Identify which cell holds the provided text, then report its (X, Y) central coordinate. 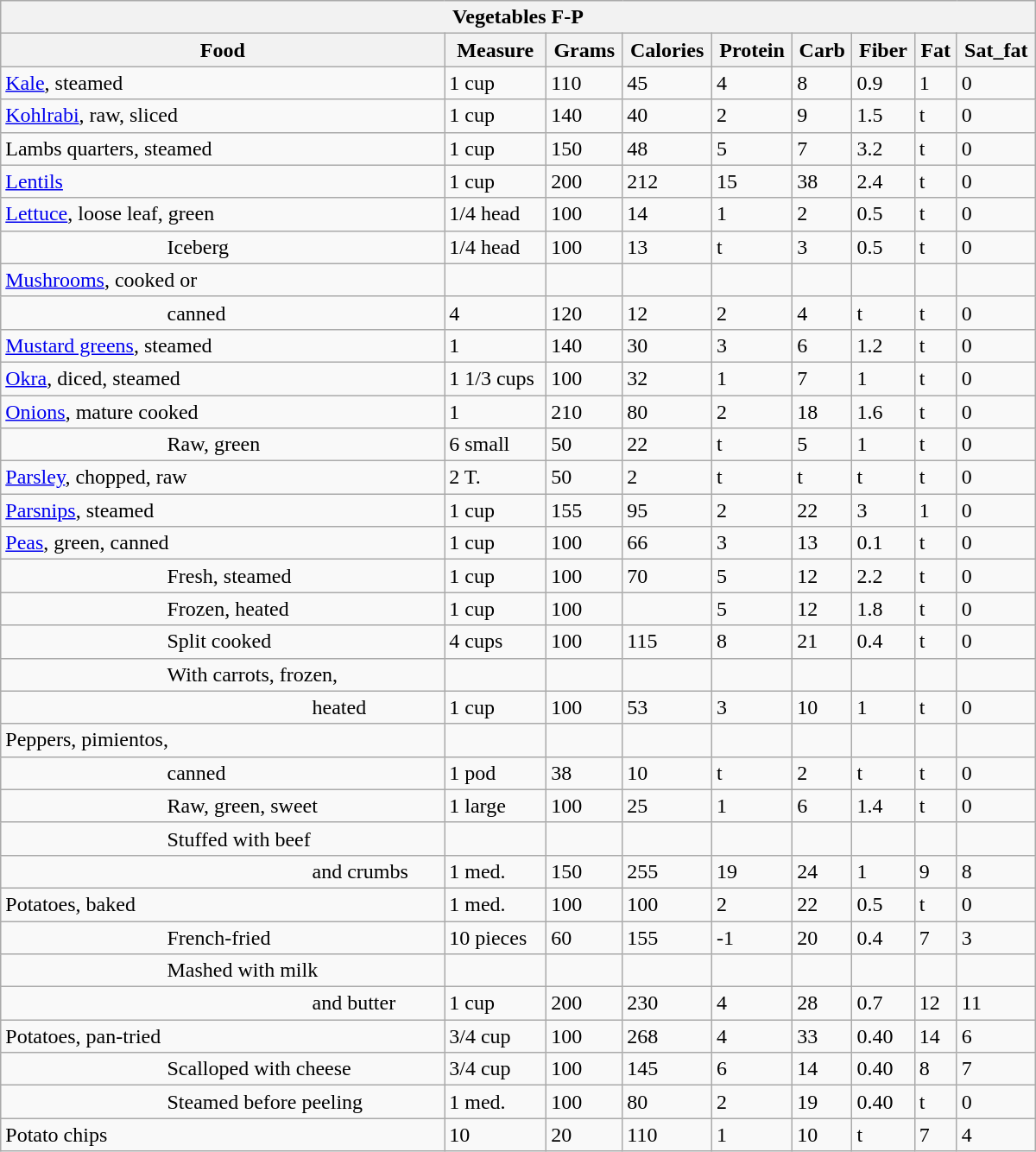
1 pod (496, 773)
Mushrooms, cooked or (223, 280)
Raw, green, sweet (223, 806)
24 (822, 871)
Kale, steamed (223, 83)
15 (751, 181)
1.6 (883, 412)
2.2 (883, 576)
Lambs quarters, steamed (223, 149)
and butter (223, 1003)
6 small (496, 445)
60 (584, 937)
25 (667, 806)
1.8 (883, 609)
Raw, green (223, 445)
32 (667, 378)
Split cooked (223, 642)
11 (996, 1003)
Fresh, steamed (223, 576)
Potato chips (223, 1135)
1 1/3 cups (496, 378)
Mashed with milk (223, 971)
115 (667, 642)
120 (584, 313)
0.7 (883, 1003)
Vegetables F-P (518, 17)
48 (667, 149)
66 (667, 543)
French-fried (223, 937)
95 (667, 510)
30 (667, 345)
Peas, green, canned (223, 543)
1.2 (883, 345)
Kohlrabi, raw, sliced (223, 116)
1.5 (883, 116)
268 (667, 1036)
Peppers, pimientos, (223, 740)
18 (822, 412)
Okra, diced, steamed (223, 378)
Grams (584, 50)
53 (667, 707)
33 (822, 1036)
Carb (822, 50)
4 cups (496, 642)
40 (667, 116)
0.1 (883, 543)
Fat (936, 50)
Parsnips, steamed (223, 510)
45 (667, 83)
21 (822, 642)
Onions, mature cooked (223, 412)
Calories (667, 50)
2.4 (883, 181)
28 (822, 1003)
Sat_fat (996, 50)
3.2 (883, 149)
212 (667, 181)
Scalloped with cheese (223, 1069)
255 (667, 871)
210 (584, 412)
2 T. (496, 478)
Parsley, chopped, raw (223, 478)
Potatoes, baked (223, 904)
Steamed before peeling (223, 1102)
70 (667, 576)
heated (223, 707)
Mustard greens, steamed (223, 345)
Fiber (883, 50)
1.4 (883, 806)
Lentils (223, 181)
1 large (496, 806)
Lettuce, loose leaf, green (223, 214)
Protein (751, 50)
and crumbs (223, 871)
-1 (751, 937)
145 (667, 1069)
With carrots, frozen, (223, 674)
Frozen, heated (223, 609)
230 (667, 1003)
Iceberg (223, 247)
Stuffed with beef (223, 839)
10 pieces (496, 937)
Food (223, 50)
Measure (496, 50)
Potatoes, pan-tried (223, 1036)
0.9 (883, 83)
